Provide the [x, y] coordinate of the cell's center where the given text is located.  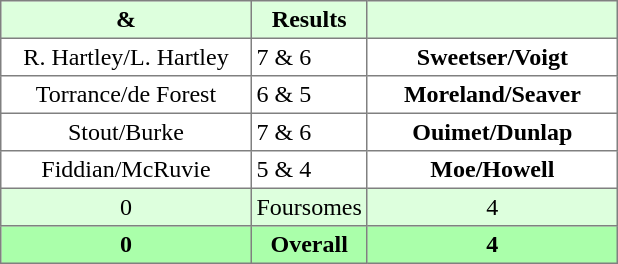
R. Hartley/L. Hartley [126, 57]
Moe/Howell [492, 170]
Results [309, 20]
Overall [309, 245]
5 & 4 [309, 170]
Foursomes [309, 207]
& [126, 20]
Stout/Burke [126, 132]
Moreland/Seaver [492, 95]
Torrance/de Forest [126, 95]
6 & 5 [309, 95]
Sweetser/Voigt [492, 57]
Ouimet/Dunlap [492, 132]
Fiddian/McRuvie [126, 170]
